Extract the (X, Y) coordinate from the center of the cell holding the provided text.  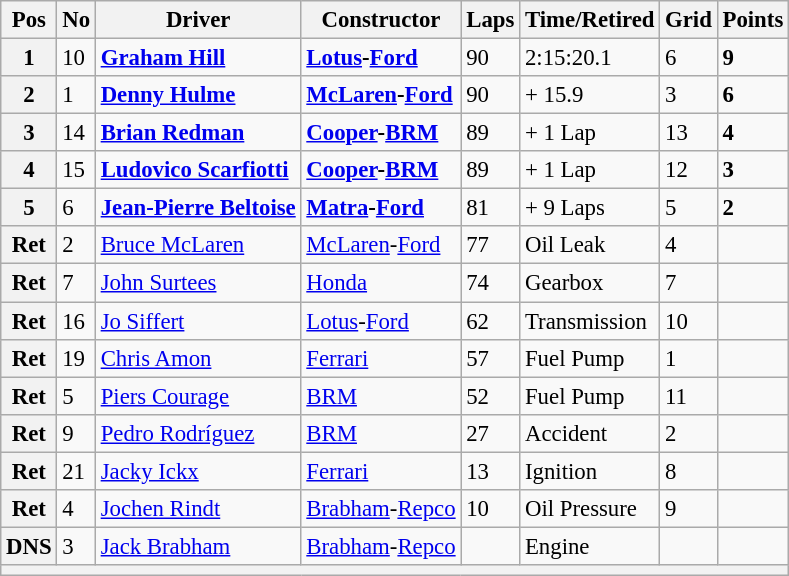
Constructor (381, 20)
81 (490, 208)
Engine (590, 546)
Oil Leak (590, 245)
Gearbox (590, 283)
Chris Amon (198, 358)
Accident (590, 433)
15 (76, 170)
Grid (688, 20)
Piers Courage (198, 396)
No (76, 20)
Jean-Pierre Beltoise (198, 208)
77 (490, 245)
Ignition (590, 471)
Matra-Ford (381, 208)
Laps (490, 20)
John Surtees (198, 283)
8 (688, 471)
57 (490, 358)
14 (76, 133)
Jacky Ickx (198, 471)
21 (76, 471)
Jochen Rindt (198, 509)
Time/Retired (590, 20)
Denny Hulme (198, 95)
Ludovico Scarfiotti (198, 170)
Transmission (590, 321)
74 (490, 283)
Graham Hill (198, 58)
19 (76, 358)
Jo Siffert (198, 321)
Jack Brabham (198, 546)
+ 15.9 (590, 95)
Bruce McLaren (198, 245)
DNS (29, 546)
+ 9 Laps (590, 208)
27 (490, 433)
52 (490, 396)
Points (752, 20)
2:15:20.1 (590, 58)
Oil Pressure (590, 509)
Brian Redman (198, 133)
Pos (29, 20)
Pedro Rodríguez (198, 433)
16 (76, 321)
62 (490, 321)
Honda (381, 283)
12 (688, 170)
11 (688, 396)
Driver (198, 20)
